Search for the cell housing the specified text and yield its (x, y) center coordinate. 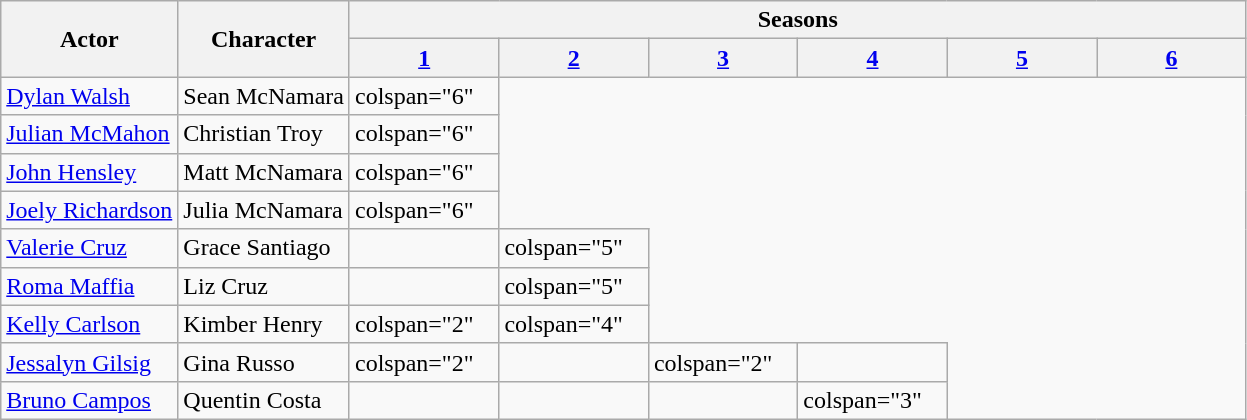
colspan="4" (574, 324)
1 (424, 58)
Sean McNamara (264, 96)
Actor (90, 39)
2 (574, 58)
Julia McNamara (264, 210)
Kimber Henry (264, 324)
Bruno Campos (90, 400)
Kelly Carlson (90, 324)
colspan="3" (872, 400)
3 (722, 58)
Liz Cruz (264, 286)
Valerie Cruz (90, 248)
Gina Russo (264, 362)
Christian Troy (264, 134)
4 (872, 58)
Seasons (798, 20)
Grace Santiago (264, 248)
Matt McNamara (264, 172)
John Hensley (90, 172)
Quentin Costa (264, 400)
6 (1172, 58)
Jessalyn Gilsig (90, 362)
Roma Maffia (90, 286)
Joely Richardson (90, 210)
Character (264, 39)
Dylan Walsh (90, 96)
5 (1022, 58)
Julian McMahon (90, 134)
